Search for the cell housing the specified text and yield its (x, y) center coordinate. 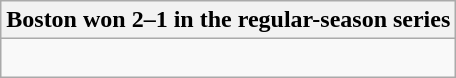
Boston won 2–1 in the regular-season series (228, 20)
